Determine the (X, Y) coordinate at the center of the cell enclosing the given text.  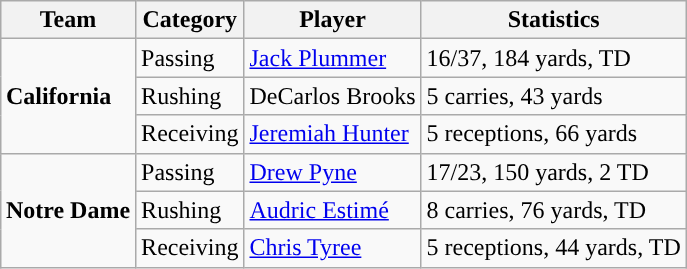
5 carries, 43 yards (554, 96)
8 carries, 76 yards, TD (554, 210)
Audric Estimé (332, 210)
Jack Plummer (332, 58)
DeCarlos Brooks (332, 96)
17/23, 150 yards, 2 TD (554, 172)
Category (190, 20)
5 receptions, 66 yards (554, 134)
Notre Dame (68, 210)
5 receptions, 44 yards, TD (554, 248)
Drew Pyne (332, 172)
Chris Tyree (332, 248)
Team (68, 20)
Jeremiah Hunter (332, 134)
California (68, 96)
Statistics (554, 20)
Player (332, 20)
16/37, 184 yards, TD (554, 58)
